For the text-containing cell, return its midpoint in (x, y) coordinate format. 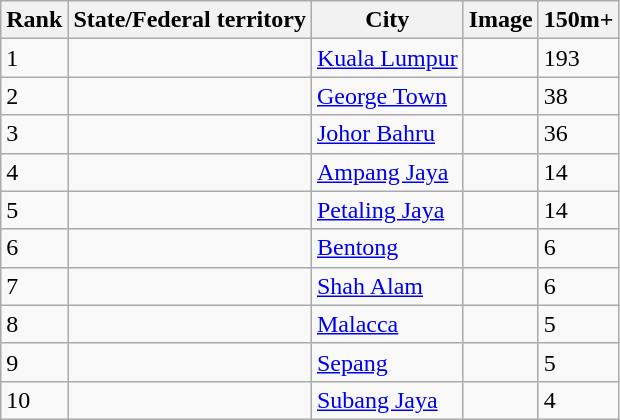
State/Federal territory (190, 20)
George Town (387, 96)
7 (34, 286)
Malacca (387, 324)
2 (34, 96)
City (387, 20)
Sepang (387, 362)
3 (34, 134)
38 (578, 96)
Bentong (387, 248)
Kuala Lumpur (387, 58)
9 (34, 362)
1 (34, 58)
Image (500, 20)
Petaling Jaya (387, 210)
8 (34, 324)
Rank (34, 20)
Subang Jaya (387, 400)
36 (578, 134)
Shah Alam (387, 286)
Johor Bahru (387, 134)
10 (34, 400)
193 (578, 58)
Ampang Jaya (387, 172)
150m+ (578, 20)
